Identify which cell holds the provided text, then report its [x, y] central coordinate. 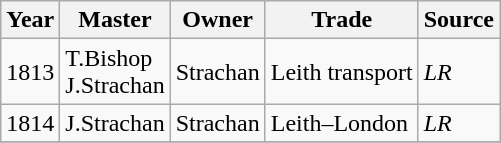
Year [30, 20]
Leith–London [342, 123]
Source [458, 20]
1813 [30, 72]
Owner [218, 20]
Trade [342, 20]
J.Strachan [115, 123]
Leith transport [342, 72]
T.BishopJ.Strachan [115, 72]
1814 [30, 123]
Master [115, 20]
